Return (X, Y) of the center of cell containing provided text 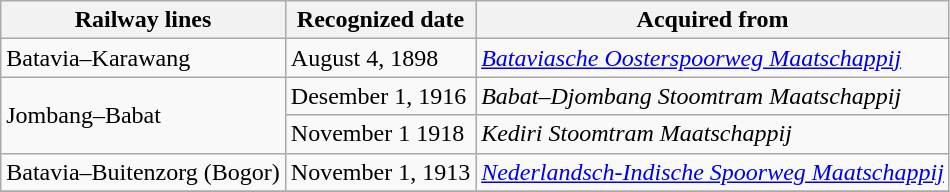
Recognized date (380, 20)
Babat–Djombang Stoomtram Maatschappij (713, 96)
Batavia–Karawang (144, 58)
Kediri Stoomtram Maatschappij (713, 134)
Nederlandsch-Indische Spoorweg Maatschappij (713, 172)
Batavia–Buitenzorg (Bogor) (144, 172)
Acquired from (713, 20)
August 4, 1898 (380, 58)
Jombang–Babat (144, 115)
Railway lines (144, 20)
November 1 1918 (380, 134)
November 1, 1913 (380, 172)
Desember 1, 1916 (380, 96)
Bataviasche Oosterspoorweg Maatschappij (713, 58)
